Determine the [X, Y] coordinate at the center of the cell enclosing the given text.  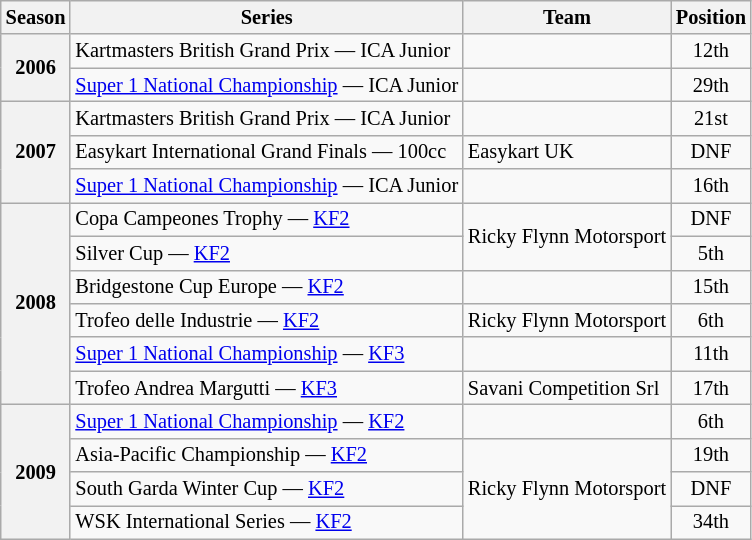
19th [711, 455]
17th [711, 388]
29th [711, 85]
Asia-Pacific Championship — KF2 [266, 455]
2008 [36, 303]
Series [266, 17]
16th [711, 186]
Easykart UK [567, 152]
2006 [36, 68]
Team [567, 17]
Copa Campeones Trophy — KF2 [266, 219]
34th [711, 522]
Easykart International Grand Finals — 100cc [266, 152]
South Garda Winter Cup — KF2 [266, 489]
WSK International Series — KF2 [266, 522]
11th [711, 354]
2009 [36, 472]
Super 1 National Championship — KF2 [266, 421]
15th [711, 287]
Trofeo delle Industrie — KF2 [266, 320]
Super 1 National Championship — KF3 [266, 354]
Savani Competition Srl [567, 388]
Bridgestone Cup Europe — KF2 [266, 287]
Silver Cup — KF2 [266, 253]
Trofeo Andrea Margutti — KF3 [266, 388]
Season [36, 17]
2007 [36, 152]
Position [711, 17]
5th [711, 253]
21st [711, 118]
12th [711, 51]
